Pinpoint the cell where the given text exists, returning its (x, y) midpoint coordinate. 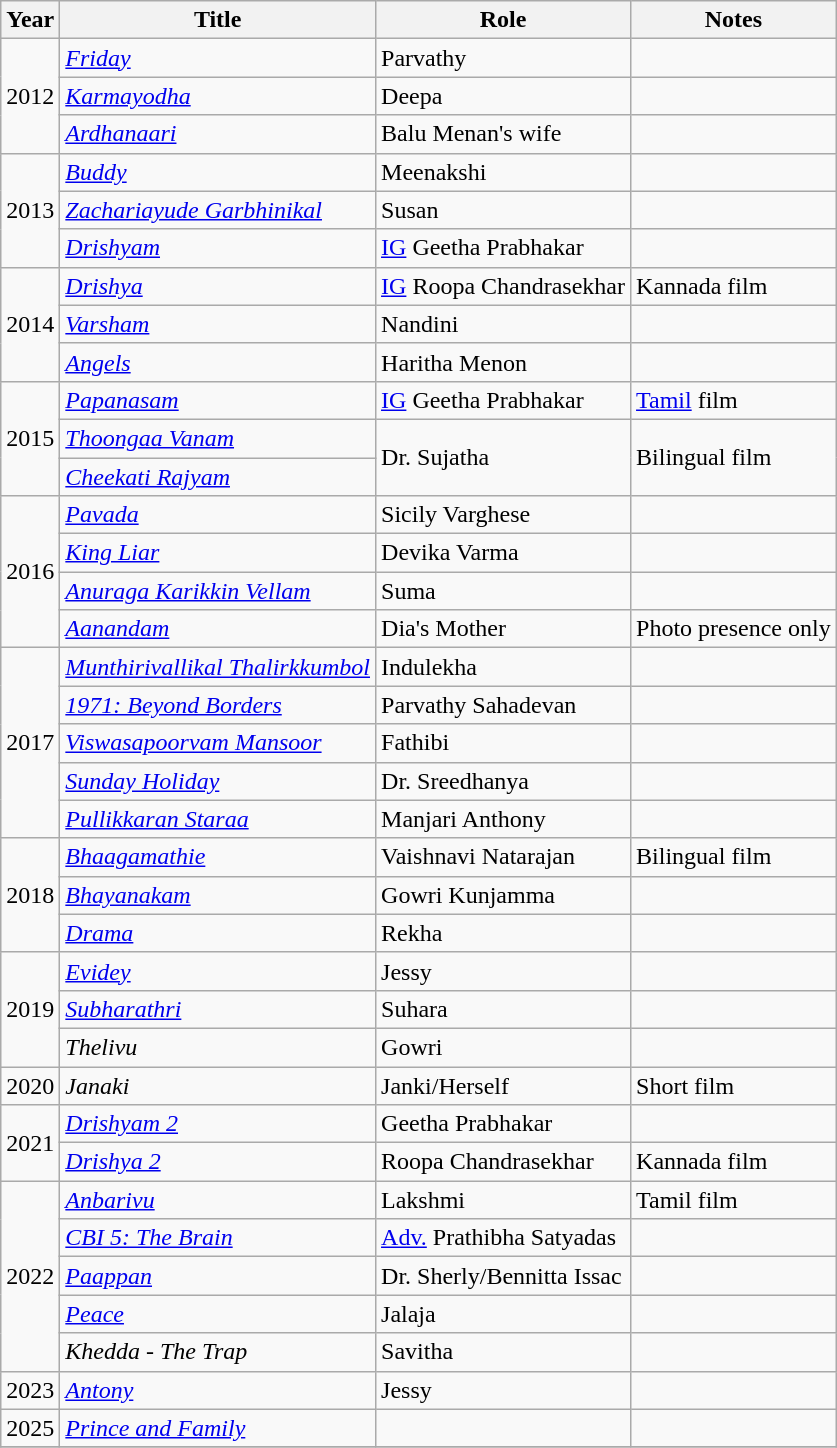
Paappan (218, 1276)
Drishya 2 (218, 1162)
2019 (30, 1009)
King Liar (218, 553)
Meenakshi (504, 172)
Bhaagamathie (218, 857)
Rekha (504, 933)
Anuraga Karikkin Vellam (218, 591)
Peace (218, 1314)
CBI 5: The Brain (218, 1238)
2012 (30, 96)
Angels (218, 362)
Janaki (218, 1085)
Prince and Family (218, 1428)
Pullikkaran Staraa (218, 819)
1971: Beyond Borders (218, 705)
Parvathy Sahadevan (504, 705)
2017 (30, 743)
Bhayanakam (218, 895)
Cheekati Rajyam (218, 477)
2018 (30, 895)
2021 (30, 1143)
Aanandam (218, 629)
Indulekha (504, 667)
Dr. Sreedhanya (504, 781)
Manjari Anthony (504, 819)
Suma (504, 591)
Friday (218, 58)
Sunday Holiday (218, 781)
2014 (30, 324)
Dr. Sherly/Bennitta Issac (504, 1276)
Dr. Sujatha (504, 457)
Drishya (218, 286)
Vaishnavi Natarajan (504, 857)
Buddy (218, 172)
Subharathri (218, 1009)
Jalaja (504, 1314)
Thoongaa Vanam (218, 438)
IG Roopa Chandrasekhar (504, 286)
Papanasam (218, 400)
Drishyam 2 (218, 1124)
Photo presence only (734, 629)
Lakshmi (504, 1200)
Adv. Prathibha Satyadas (504, 1238)
Geetha Prabhakar (504, 1124)
Gowri (504, 1047)
2016 (30, 572)
Thelivu (218, 1047)
Varsham (218, 324)
2015 (30, 438)
Haritha Menon (504, 362)
Short film (734, 1085)
Pavada (218, 515)
Suhara (504, 1009)
Viswasapoorvam Mansoor (218, 743)
Evidey (218, 971)
Anbarivu (218, 1200)
Title (218, 20)
Notes (734, 20)
Nandini (504, 324)
Roopa Chandrasekhar (504, 1162)
Deepa (504, 96)
Ardhanaari (218, 134)
Janki/Herself (504, 1085)
Zachariayude Garbhinikal (218, 210)
Parvathy (504, 58)
Sicily Varghese (504, 515)
Savitha (504, 1352)
Antony (218, 1390)
Balu Menan's wife (504, 134)
Karmayodha (218, 96)
2022 (30, 1276)
Dia's Mother (504, 629)
Fathibi (504, 743)
Gowri Kunjamma (504, 895)
Role (504, 20)
2013 (30, 210)
2025 (30, 1428)
2020 (30, 1085)
Devika Varma (504, 553)
Year (30, 20)
Drishyam (218, 248)
Susan (504, 210)
Munthirivallikal Thalirkkumbol (218, 667)
Drama (218, 933)
Khedda - The Trap (218, 1352)
2023 (30, 1390)
